Search for the cell housing the specified text and yield its (X, Y) center coordinate. 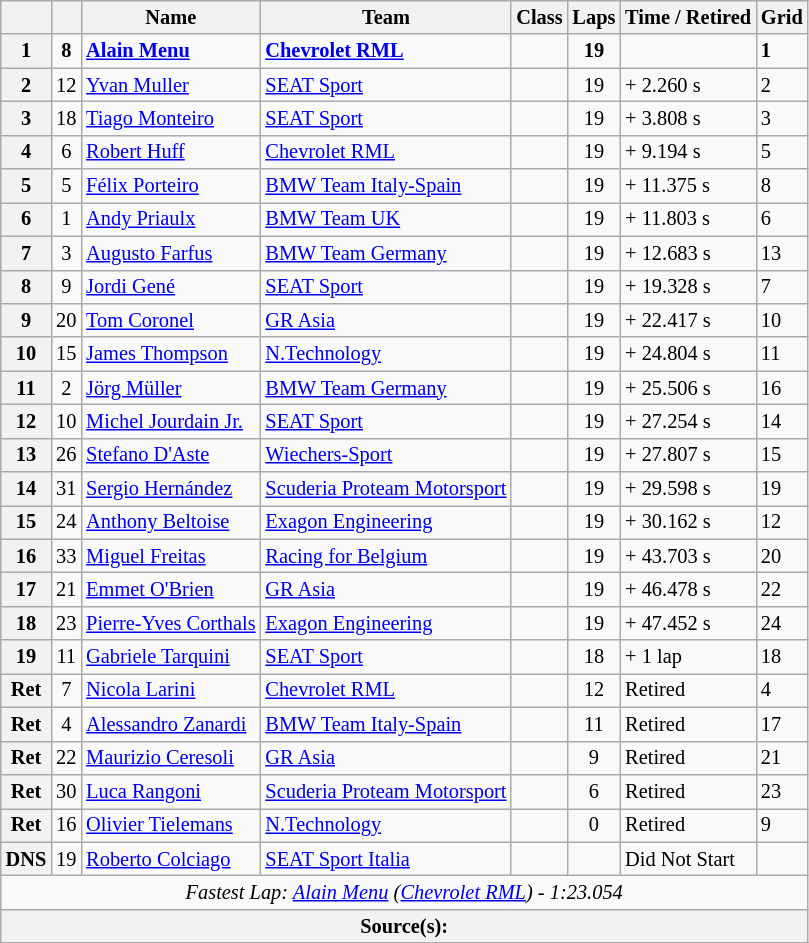
Fastest Lap: Alain Menu (Chevrolet RML) - 1:23.054 (404, 892)
Augusto Farfus (170, 253)
Pierre-Yves Corthals (170, 623)
Tom Coronel (170, 320)
Yvan Muller (170, 85)
Maurizio Ceresoli (170, 758)
+ 2.260 s (688, 85)
Miguel Freitas (170, 556)
Michel Jourdain Jr. (170, 421)
30 (66, 791)
SEAT Sport Italia (386, 859)
Nicola Larini (170, 690)
31 (66, 489)
Did Not Start (688, 859)
Roberto Colciago (170, 859)
+ 3.808 s (688, 118)
+ 11.375 s (688, 186)
0 (594, 825)
Félix Porteiro (170, 186)
+ 11.803 s (688, 219)
+ 29.598 s (688, 489)
Robert Huff (170, 152)
Alain Menu (170, 51)
+ 43.703 s (688, 556)
Source(s): (404, 926)
Time / Retired (688, 17)
Wiechers-Sport (386, 455)
Tiago Monteiro (170, 118)
BMW Team UK (386, 219)
+ 24.804 s (688, 354)
33 (66, 556)
+ 27.807 s (688, 455)
Gabriele Tarquini (170, 657)
DNS (26, 859)
+ 27.254 s (688, 421)
+ 9.194 s (688, 152)
Alessandro Zanardi (170, 724)
+ 12.683 s (688, 253)
+ 47.452 s (688, 623)
Emmet O'Brien (170, 589)
Jordi Gené (170, 287)
Jörg Müller (170, 388)
Team (386, 17)
Olivier Tielemans (170, 825)
+ 22.417 s (688, 320)
26 (66, 455)
Laps (594, 17)
Name (170, 17)
James Thompson (170, 354)
Class (539, 17)
Luca Rangoni (170, 791)
+ 25.506 s (688, 388)
Grid (782, 17)
+ 30.162 s (688, 522)
Anthony Beltoise (170, 522)
+ 1 lap (688, 657)
+ 46.478 s (688, 589)
Stefano D'Aste (170, 455)
Racing for Belgium (386, 556)
Sergio Hernández (170, 489)
Andy Priaulx (170, 219)
+ 19.328 s (688, 287)
